Capture the cell that displays the provided text and extract its [X, Y] central coordinate. 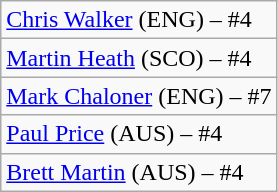
Martin Heath (SCO) – #4 [139, 58]
Paul Price (AUS) – #4 [139, 134]
Brett Martin (AUS) – #4 [139, 172]
Chris Walker (ENG) – #4 [139, 20]
Mark Chaloner (ENG) – #7 [139, 96]
